Output the (x, y) coordinate of the center of the cell containing the given text.  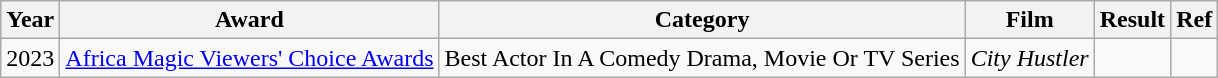
Category (702, 20)
2023 (30, 58)
Result (1132, 20)
City Hustler (1030, 58)
Year (30, 20)
Africa Magic Viewers' Choice Awards (250, 58)
Best Actor In A Comedy Drama, Movie Or TV Series (702, 58)
Film (1030, 20)
Ref (1194, 20)
Award (250, 20)
